Output the (x, y) coordinate of the center of the cell containing the given text.  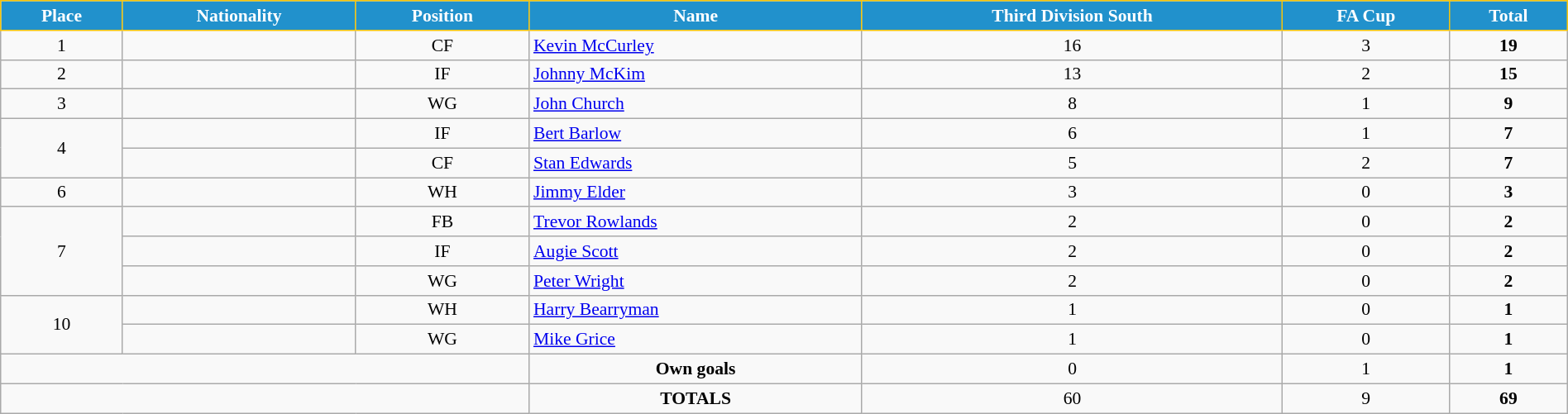
Total (1508, 16)
John Church (696, 104)
19 (1508, 45)
Name (696, 16)
TOTALS (696, 398)
Johnny McKim (696, 74)
Position (442, 16)
Trevor Rowlands (696, 222)
Kevin McCurley (696, 45)
Third Division South (1072, 16)
15 (1508, 74)
Mike Grice (696, 340)
16 (1072, 45)
Peter Wright (696, 281)
FB (442, 222)
Harry Bearryman (696, 310)
13 (1072, 74)
5 (1072, 163)
60 (1072, 398)
69 (1508, 398)
4 (61, 149)
Nationality (239, 16)
FA Cup (1366, 16)
Jimmy Elder (696, 193)
Augie Scott (696, 251)
8 (1072, 104)
Stan Edwards (696, 163)
Place (61, 16)
Own goals (696, 369)
10 (61, 324)
Bert Barlow (696, 134)
